Provide the (X, Y) coordinate of the cell's center where the given text is located.  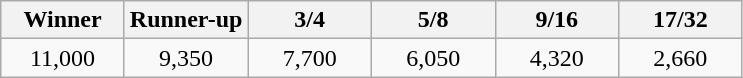
11,000 (63, 58)
Winner (63, 20)
2,660 (681, 58)
7,700 (310, 58)
9,350 (186, 58)
5/8 (433, 20)
6,050 (433, 58)
3/4 (310, 20)
17/32 (681, 20)
9/16 (557, 20)
4,320 (557, 58)
Runner-up (186, 20)
